From the cell containing the given text, extract its center point as (X, Y) coordinate. 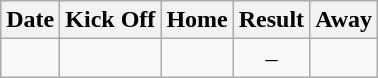
Away (344, 20)
Result (271, 20)
Kick Off (110, 20)
Home (197, 20)
Date (30, 20)
– (271, 58)
